From the cell containing the given text, extract its center point as [X, Y] coordinate. 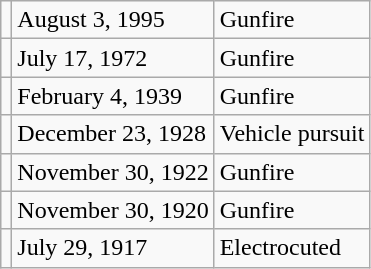
Electrocuted [292, 248]
August 3, 1995 [113, 20]
July 17, 1972 [113, 58]
July 29, 1917 [113, 248]
February 4, 1939 [113, 96]
December 23, 1928 [113, 134]
Vehicle pursuit [292, 134]
November 30, 1920 [113, 210]
November 30, 1922 [113, 172]
